Output the (X, Y) coordinate of the center of the cell containing the given text.  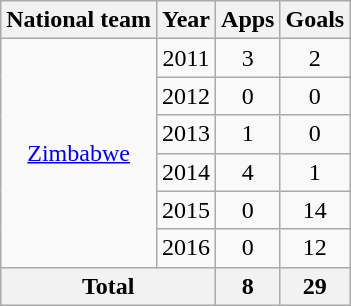
8 (248, 286)
4 (248, 172)
29 (315, 286)
2015 (186, 210)
14 (315, 210)
Total (108, 286)
2011 (186, 58)
12 (315, 248)
Zimbabwe (79, 153)
National team (79, 20)
2013 (186, 134)
2016 (186, 248)
Apps (248, 20)
3 (248, 58)
2012 (186, 96)
Goals (315, 20)
Year (186, 20)
2014 (186, 172)
2 (315, 58)
